Capture the cell that displays the provided text and extract its [x, y] central coordinate. 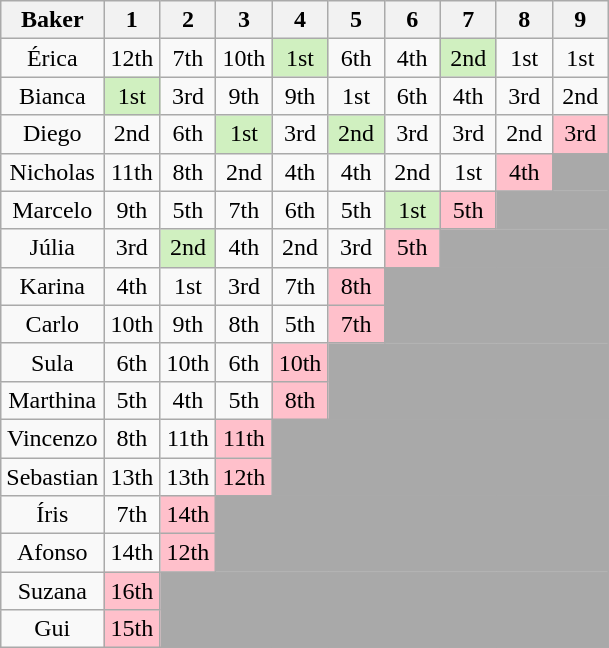
Marthina [52, 400]
Sebastian [52, 477]
Diego [52, 134]
Suzana [52, 591]
7 [468, 20]
Gui [52, 629]
9 [580, 20]
2 [188, 20]
Marcelo [52, 210]
Érica [52, 58]
Bianca [52, 96]
6 [412, 20]
Karina [52, 286]
8 [524, 20]
Júlia [52, 248]
Nicholas [52, 172]
Baker [52, 20]
15th [132, 629]
5 [356, 20]
Sula [52, 362]
1 [132, 20]
16th [132, 591]
Carlo [52, 324]
Vincenzo [52, 438]
Afonso [52, 553]
3 [244, 20]
Íris [52, 515]
4 [300, 20]
